Return the [X, Y] coordinate for the center point of the cell that contains the specified text.  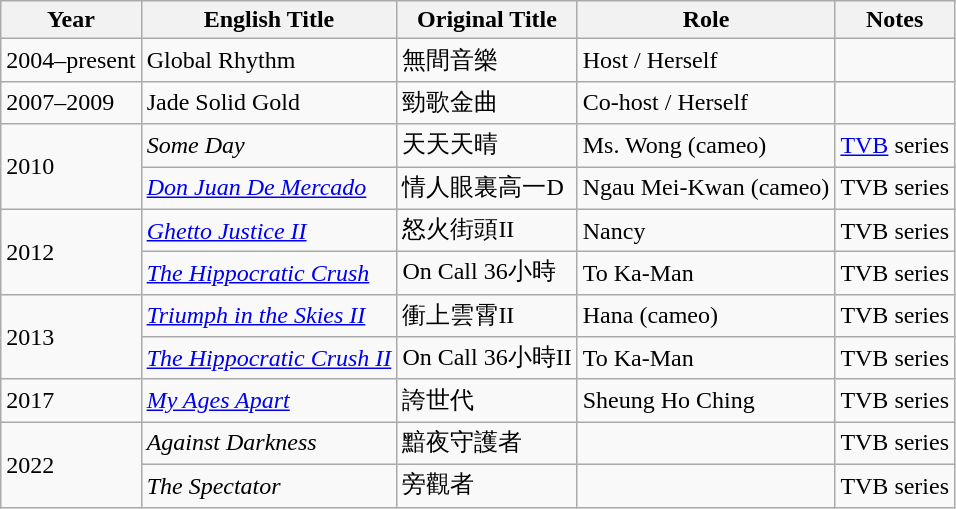
旁觀者 [487, 486]
勁歌金曲 [487, 102]
Role [706, 20]
Sheung Ho Ching [706, 400]
無間音樂 [487, 60]
Hana (cameo) [706, 316]
2013 [71, 336]
2010 [71, 166]
誇世代 [487, 400]
天天天晴 [487, 146]
My Ages Apart [269, 400]
黯夜守護者 [487, 444]
2017 [71, 400]
2012 [71, 252]
Ngau Mei-Kwan (cameo) [706, 188]
Triumph in the Skies II [269, 316]
2007–2009 [71, 102]
Some Day [269, 146]
怒火街頭II [487, 230]
On Call 36小時 [487, 274]
衝上雲霄II [487, 316]
Nancy [706, 230]
情人眼裏高一D [487, 188]
The Hippocratic Crush [269, 274]
Jade Solid Gold [269, 102]
Don Juan De Mercado [269, 188]
Host / Herself [706, 60]
On Call 36小時II [487, 358]
Year [71, 20]
The Spectator [269, 486]
English Title [269, 20]
The Hippocratic Crush II [269, 358]
Ghetto Justice II [269, 230]
Notes [895, 20]
Against Darkness [269, 444]
Co-host / Herself [706, 102]
2004–present [71, 60]
Ms. Wong (cameo) [706, 146]
2022 [71, 464]
Original Title [487, 20]
Global Rhythm [269, 60]
